From the cell containing the given text, extract its center point as (X, Y) coordinate. 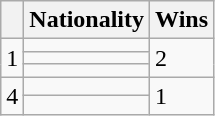
4 (12, 96)
2 (182, 58)
Wins (182, 20)
Nationality (87, 20)
